Capture the cell that displays the provided text and extract its [X, Y] central coordinate. 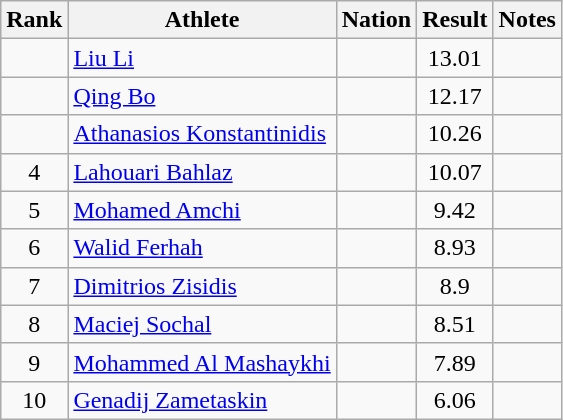
Walid Ferhah [202, 248]
7.89 [455, 362]
10 [34, 400]
8.51 [455, 324]
Athlete [202, 20]
Notes [527, 20]
6.06 [455, 400]
7 [34, 286]
Maciej Sochal [202, 324]
13.01 [455, 58]
Liu Li [202, 58]
9 [34, 362]
Athanasios Konstantinidis [202, 134]
4 [34, 172]
10.26 [455, 134]
Result [455, 20]
Rank [34, 20]
8.9 [455, 286]
8.93 [455, 248]
Nation [376, 20]
Genadij Zametaskin [202, 400]
Lahouari Bahlaz [202, 172]
Mohamed Amchi [202, 210]
5 [34, 210]
Qing Bo [202, 96]
6 [34, 248]
Dimitrios Zisidis [202, 286]
8 [34, 324]
10.07 [455, 172]
12.17 [455, 96]
9.42 [455, 210]
Mohammed Al Mashaykhi [202, 362]
